Locate the cell with the specified text and output its [x, y] center coordinate. 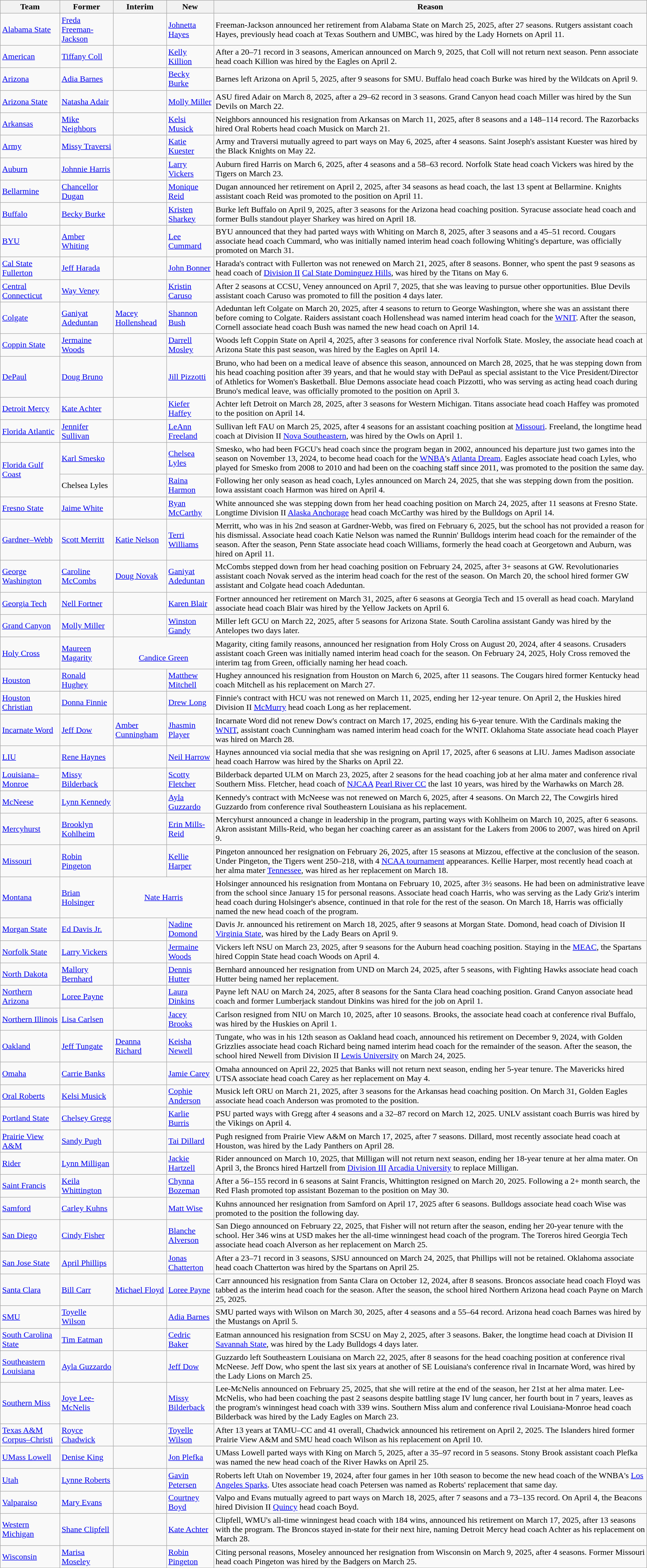
Buffalo [30, 214]
LIU [30, 757]
Jill Pizzotti [190, 377]
Army [30, 147]
Western Michigan [30, 1529]
PSU parted ways with Gregg after 4 seasons and a 32–87 record on March 12, 2025. UNLV assistant coach Burris was hired by the Vikings on April 4. [430, 1118]
Interim [140, 7]
New [190, 7]
Mallory Bernhard [86, 974]
Lynn Kennedy [86, 802]
Florida Gulf Coast [30, 469]
Samford [30, 1208]
Katie Kuester [190, 147]
Jackie Hartzell [190, 1163]
Fresno State [30, 508]
Dennis Hutter [190, 974]
Carrie Banks [86, 1073]
Tai Dillard [190, 1140]
Southern Miss [30, 1403]
Joye Lee-McNelis [86, 1403]
Morgan State [30, 929]
Chynna Bozeman [190, 1186]
Oakland [30, 1046]
Katie Nelson [140, 540]
Nate Harris [163, 897]
Central Connecticut [30, 290]
Mercyhurst [30, 829]
Kristen Sharkey [190, 214]
Macey Hollenshead [140, 318]
Norfolk State [30, 952]
Jamie Carey [190, 1073]
Denise King [86, 1457]
Houston Christian [30, 702]
Alabama State [30, 29]
Jonas Chatterton [190, 1263]
BYU [30, 241]
SMU [30, 1317]
Matt Wise [190, 1208]
Drew Long [190, 702]
Portland State [30, 1118]
Nell Fortner [86, 603]
ASU fired Adair on March 8, 2025, after a 29–62 record in 3 seasons. Grand Canyon head coach Miller was hired by the Sun Devils on March 22. [430, 102]
Carley Kuhns [86, 1208]
North Dakota [30, 974]
Prairie View A&M [30, 1140]
UMass Lowell [30, 1457]
Bill Carr [86, 1290]
Lee Cummard [190, 241]
Karlie Burris [190, 1118]
Donna Finnie [86, 702]
Johnetta Hayes [190, 29]
Florida Atlantic [30, 431]
April Phillips [86, 1263]
Rene Haynes [86, 757]
Neil Harrow [190, 757]
Karen Blair [190, 603]
Tiffany Coll [86, 57]
Missouri [30, 861]
Miller left GCU on March 22, 2025, after 5 seasons for Arizona State. South Carolina assistant Gandy was hired by the Antelopes two days later. [430, 626]
Northern Arizona [30, 997]
Detroit Mercy [30, 409]
Doug Novak [140, 576]
Valparaiso [30, 1502]
Tim Eatman [86, 1340]
Maureen Magarity [86, 653]
Chelsey Gregg [86, 1118]
Incarnate Word [30, 730]
Louisiana–Monroe [30, 780]
Sandy Pugh [86, 1140]
Laura Dinkins [190, 997]
Arizona State [30, 102]
Cindy Fisher [86, 1236]
Coppin State [30, 345]
Jaime White [86, 508]
SMU parted ways with Wilson on March 30, 2025, after 4 seasons and a 55–64 record. Arizona head coach Barnes was hired by the Mustangs on April 5. [430, 1317]
Natasha Adair [86, 102]
Rider [30, 1163]
Texas A&M Corpus–Christi [30, 1435]
Utah [30, 1480]
Deanna Richard [140, 1046]
Gavin Petersen [190, 1480]
Auburn fired Harris on March 6, 2025, after 4 seasons and a 58–63 record. Norfolk State head coach Vickers was hired by the Tigers on March 23. [430, 169]
Doug Bruno [86, 377]
Mike Neighbors [86, 124]
Kelly Killion [190, 57]
Northern Illinois [30, 1019]
Holy Cross [30, 653]
Amber Cunningham [140, 730]
Cal State Fullerton [30, 268]
Cedric Baker [190, 1340]
Raina Harmon [190, 485]
Nadine Domond [190, 929]
Santa Clara [30, 1290]
Shane Clipfell [86, 1529]
Lynn Milligan [86, 1163]
Royce Chadwick [86, 1435]
Erin Mills-Reid [190, 829]
Gardner–Webb [30, 540]
Johnnie Harris [86, 169]
Lisa Carlsen [86, 1019]
Chancellor Dugan [86, 191]
Monique Reid [190, 191]
Matthew Mitchell [190, 680]
Saint Francis [30, 1186]
Ronald Hughey [86, 680]
Jon Plefka [190, 1457]
Michael Floyd [140, 1290]
Oral Roberts [30, 1096]
Wisconsin [30, 1557]
Jacey Brooks [190, 1019]
Kiefer Haffey [190, 409]
Terri Williams [190, 540]
American [30, 57]
Karl Smesko [86, 458]
Way Veney [86, 290]
Former [86, 7]
South Carolina State [30, 1340]
Auburn [30, 169]
Omaha [30, 1073]
Keila Whittington [86, 1186]
Grand Canyon [30, 626]
Team [30, 7]
Winston Gandy [190, 626]
Georgia Tech [30, 603]
Kristin Caruso [190, 290]
Southeastern Louisiana [30, 1367]
DePaul [30, 377]
Brooklyn Kohlheim [86, 829]
Montana [30, 897]
Colgate [30, 318]
Candice Green [163, 653]
Darrell Mosley [190, 345]
Ryan McCarthy [190, 508]
Marisa Moseley [86, 1557]
Amber Whiting [86, 241]
Houston [30, 680]
Reason [430, 7]
Freda Freeman-Jackson [86, 29]
Barnes left Arizona on April 5, 2025, after 9 seasons for SMU. Buffalo head coach Burke was hired by the Wildcats on April 9. [430, 79]
Bellarmine [30, 191]
Caroline McCombs [86, 576]
Kellie Harper [190, 861]
Blanche Alverson [190, 1236]
Jeff Harada [86, 268]
McNeese [30, 802]
Brian Holsinger [86, 897]
Missy Traversi [86, 147]
Keisha Newell [190, 1046]
Jhasmin Player [190, 730]
Ed Davis Jr. [86, 929]
Arizona [30, 79]
LeAnn Freeland [190, 431]
Jennifer Sullivan [86, 431]
Lynne Roberts [86, 1480]
San Jose State [30, 1263]
Scott Merritt [86, 540]
George Washington [30, 576]
John Bonner [190, 268]
Courtney Boyd [190, 1502]
Shannon Bush [190, 318]
Scotty Fletcher [190, 780]
Cophie Anderson [190, 1096]
Arkansas [30, 124]
Mary Evans [86, 1502]
San Diego [30, 1236]
Jeff Tungate [86, 1046]
